From the cell containing the given text, extract its center point as [X, Y] coordinate. 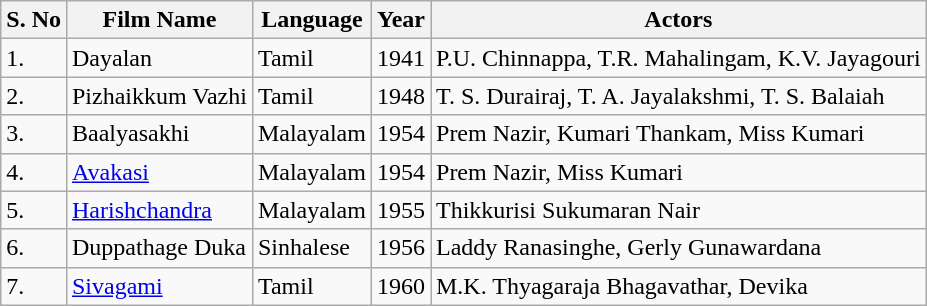
3. [34, 134]
S. No [34, 20]
Sivagami [159, 286]
1941 [400, 58]
1. [34, 58]
5. [34, 210]
Actors [678, 20]
Laddy Ranasinghe, Gerly Gunawardana [678, 248]
Baalyasakhi [159, 134]
Prem Nazir, Kumari Thankam, Miss Kumari [678, 134]
Year [400, 20]
Dayalan [159, 58]
M.K. Thyagaraja Bhagavathar, Devika [678, 286]
Prem Nazir, Miss Kumari [678, 172]
1960 [400, 286]
Sinhalese [312, 248]
Pizhaikkum Vazhi [159, 96]
T. S. Durairaj, T. A. Jayalakshmi, T. S. Balaiah [678, 96]
P.U. Chinnappa, T.R. Mahalingam, K.V. Jayagouri [678, 58]
6. [34, 248]
Film Name [159, 20]
1948 [400, 96]
7. [34, 286]
Thikkurisi Sukumaran Nair [678, 210]
Avakasi [159, 172]
1956 [400, 248]
4. [34, 172]
1955 [400, 210]
Harishchandra [159, 210]
Language [312, 20]
Duppathage Duka [159, 248]
2. [34, 96]
